Extract the (X, Y) coordinate from the center of the cell holding the provided text.  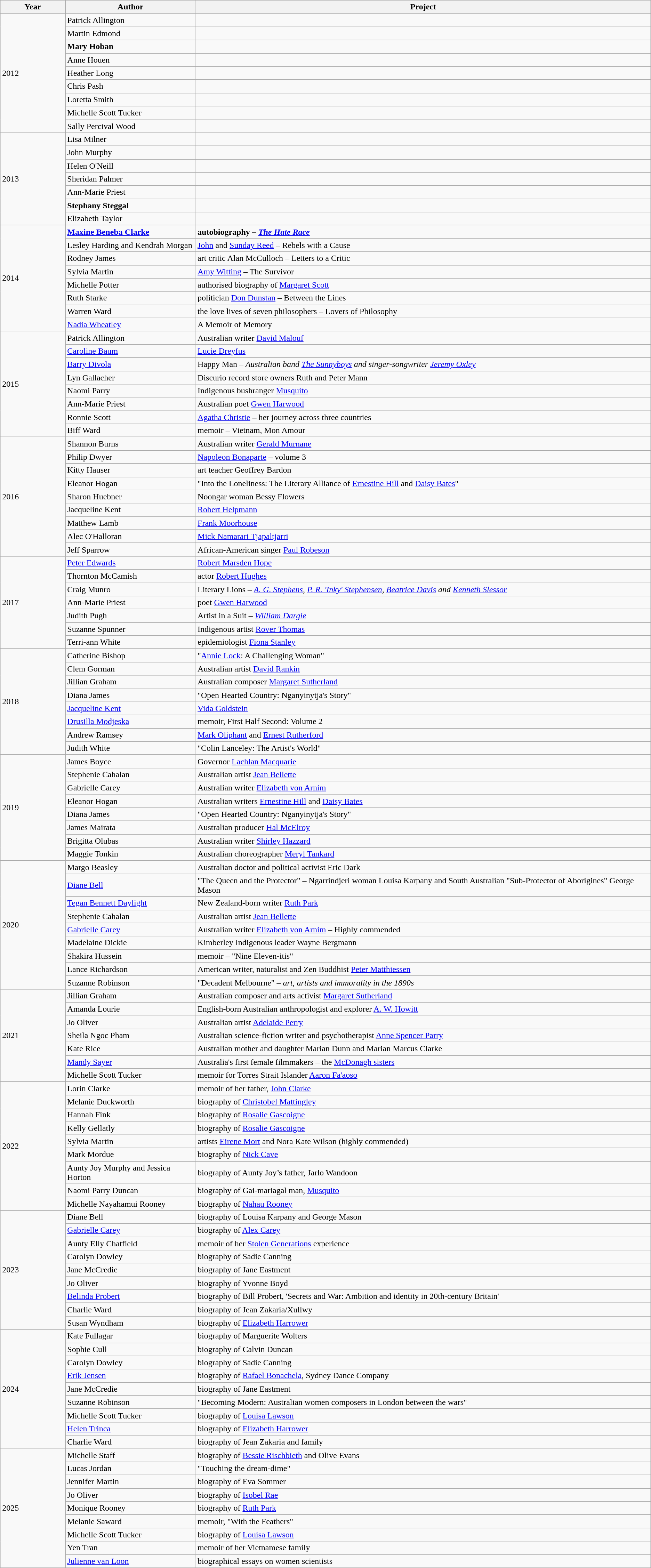
biography of Isobel Rae (424, 1495)
memoir, "With the Feathers" (424, 1521)
Australian science-fiction writer and psychotherapist Anne Spencer Parry (424, 1036)
Belinda Probert (131, 1296)
Melanie Saward (131, 1521)
Sophie Cull (131, 1349)
Artist in a Suit – William Dargie (424, 616)
Tegan Bennett Daylight (131, 903)
Nadia Wheatley (131, 324)
Lucie Dreyfus (424, 351)
Australian poet Gwen Harwood (424, 404)
Robert Helpmann (424, 510)
Warren Ward (131, 311)
"Touching the dream-dime" (424, 1469)
Maggie Tonkin (131, 854)
Kimberley Indigenous leader Wayne Bergmann (424, 943)
biography of Ruth Park (424, 1508)
Chris Pash (131, 86)
Australian artist Adelaide Perry (424, 1022)
biography of Calvin Duncan (424, 1349)
memoir of her Vietnamese family (424, 1548)
2015 (33, 384)
2020 (33, 925)
Amy Witting – The Survivor (424, 272)
2025 (33, 1509)
Mary Hoban (131, 47)
Happy Man – Australian band The Sunnyboys and singer-songwriter Jeremy Oxley (424, 364)
James Boyce (131, 761)
Australia's first female filmmakers – the McDonagh sisters (424, 1062)
Mark Mordue (131, 1155)
2023 (33, 1270)
biography of Rafael Bonachela, Sydney Dance Company (424, 1376)
biography of Nick Cave (424, 1155)
Sharon Huebner (131, 497)
American writer, naturalist and Zen Buddhist Peter Matthiessen (424, 969)
Judith Pugh (131, 616)
Thornton McCamish (131, 576)
Mark Oliphant and Ernest Rutherford (424, 735)
the love lives of seven philosophers – Lovers of Philosophy (424, 311)
Helen Trinca (131, 1429)
biography of Nahau Rooney (424, 1204)
Margo Beasley (131, 867)
biography of Eva Sommer (424, 1482)
"Colin Lanceley: The Artist's World" (424, 748)
biographical essays on women scientists (424, 1561)
2014 (33, 278)
Michelle Potter (131, 285)
2021 (33, 1035)
Naomi Parry (131, 391)
Hannah Fink (131, 1115)
Lucas Jordan (131, 1469)
Australian composer and arts activist Margaret Sutherland (424, 996)
politician Don Dunstan – Between the Lines (424, 298)
art critic Alan McCulloch – Letters to a Critic (424, 258)
autobiography – The Hate Race (424, 232)
Catherine Bishop (131, 656)
Australian mother and daughter Marian Dunn and Marian Marcus Clarke (424, 1049)
Peter Edwards (131, 563)
Barry Divola (131, 364)
English-born Australian anthropologist and explorer A. W. Howitt (424, 1009)
Australian writer David Malouf (424, 338)
Vida Goldstein (424, 708)
Alec O'Halloran (131, 536)
Biff Ward (131, 431)
memoir of her Stolen Generations experience (424, 1243)
biography of Louisa Karpany and George Mason (424, 1217)
art teacher Geoffrey Bardon (424, 470)
2019 (33, 807)
Michelle Staff (131, 1455)
Ruth Starke (131, 298)
Literary Lions – A. G. Stephens, P. R. 'Inky' Stephensen, Beatrice Davis and Kenneth Slessor (424, 589)
Sally Percival Wood (131, 126)
2024 (33, 1389)
Lorin Clarke (131, 1088)
Year (33, 7)
Australian writers Ernestine Hill and Daisy Bates (424, 801)
2017 (33, 602)
Madelaine Dickie (131, 943)
Lyn Gallacher (131, 377)
Agatha Christie – her journey across three countries (424, 417)
Australian writer Shirley Hazzard (424, 841)
Mick Namarari Tjapaltjarri (424, 536)
Ronnie Scott (131, 417)
Australian composer Margaret Sutherland (424, 682)
Brigitta Olubas (131, 841)
memoir – "Nine Eleven-itis" (424, 956)
"Decadent Melbourne" – art, artists and immorality in the 1890s (424, 982)
Aunty Joy Murphy and Jessica Horton (131, 1173)
2018 (33, 702)
Napoleon Bonaparte – volume 3 (424, 457)
Author (131, 7)
Kelly Gellatly (131, 1128)
Naomi Parry Duncan (131, 1190)
African-American singer Paul Robeson (424, 549)
Robert Marsden Hope (424, 563)
Australian writer Elizabeth von Arnim (424, 788)
James Mairata (131, 828)
New Zealand-born writer Ruth Park (424, 903)
Judith White (131, 748)
memoir for Torres Strait Islander Aaron Fa'aoso (424, 1075)
Lance Richardson (131, 969)
Kate Rice (131, 1049)
Australian writer Gerald Murnane (424, 444)
biography of Marguerite Wolters (424, 1336)
Philip Dwyer (131, 457)
actor Robert Hughes (424, 576)
Shannon Burns (131, 444)
Terri-ann White (131, 642)
Australian artist David Rankin (424, 669)
Sheridan Palmer (131, 179)
John and Sunday Reed – Rebels with a Cause (424, 245)
Project (424, 7)
Julienne van Loon (131, 1561)
Susan Wyndham (131, 1323)
authorised biography of Margaret Scott (424, 285)
biography of Gai-mariagal man, Musquito (424, 1190)
Andrew Ramsey (131, 735)
Drusilla Modjeska (131, 722)
artists Eirene Mort and Nora Kate Wilson (highly commended) (424, 1141)
Maxine Beneba Clarke (131, 232)
biography of Yvonne Boyd (424, 1283)
Aunty Elly Chatfield (131, 1243)
Martin Edmond (131, 33)
2022 (33, 1146)
Anne Houen (131, 60)
Kitty Hauser (131, 470)
A Memoir of Memory (424, 324)
biography of Jean Zakaria/Xullwy (424, 1310)
Australian producer Hal McElroy (424, 828)
Kate Fullagar (131, 1336)
2016 (33, 497)
Suzanne Spunner (131, 629)
Monique Rooney (131, 1508)
biography of Alex Carey (424, 1230)
Indigenous artist Rover Thomas (424, 629)
Craig Munro (131, 589)
"Into the Loneliness: The Literary Alliance of Ernestine Hill and Daisy Bates" (424, 483)
biography of Jean Zakaria and family (424, 1442)
Sheila Ngoc Pham (131, 1036)
memoir of her father, John Clarke (424, 1088)
Lesley Harding and Kendrah Morgan (131, 245)
Loretta Smith (131, 99)
"The Queen and the Protector" – Ngarrindjeri woman Louisa Karpany and South Australian "Sub-Protector of Aborigines" George Mason (424, 885)
Clem Gorman (131, 669)
memoir – Vietnam, Mon Amour (424, 431)
biography of Bessie Rischbieth and Olive Evans (424, 1455)
Mandy Sayer (131, 1062)
Rodney James (131, 258)
biography of Aunty Joy’s father, Jarlo Wandoon (424, 1173)
biography of Christobel Mattingley (424, 1102)
Governor Lachlan Macquarie (424, 761)
Frank Moorhouse (424, 523)
Australian doctor and political activist Eric Dark (424, 867)
Jeff Sparrow (131, 549)
Australian writer Elizabeth von Arnim – Highly commended (424, 930)
Heather Long (131, 73)
Helen O'Neill (131, 166)
Discurio record store owners Ruth and Peter Mann (424, 377)
Amanda Lourie (131, 1009)
Yen Tran (131, 1548)
Caroline Baum (131, 351)
Melanie Duckworth (131, 1102)
poet Gwen Harwood (424, 603)
Australian choreographer Meryl Tankard (424, 854)
Erik Jensen (131, 1376)
Noongar woman Bessy Flowers (424, 497)
Jennifer Martin (131, 1482)
"Annie Lock: A Challenging Woman" (424, 656)
epidemiologist Fiona Stanley (424, 642)
Shakira Hussein (131, 956)
2012 (33, 73)
"Becoming Modern: Australian women composers in London between the wars" (424, 1402)
Stephany Steggal (131, 206)
2013 (33, 179)
Michelle Nayahamui Rooney (131, 1204)
Lisa Milner (131, 139)
John Murphy (131, 152)
memoir, First Half Second: Volume 2 (424, 722)
Indigenous bushranger Musquito (424, 391)
Elizabeth Taylor (131, 219)
Matthew Lamb (131, 523)
biography of Bill Probert, 'Secrets and War: Ambition and identity in 20th-century Britain' (424, 1296)
